Return the [x, y] coordinate for the center point of the cell that contains the specified text.  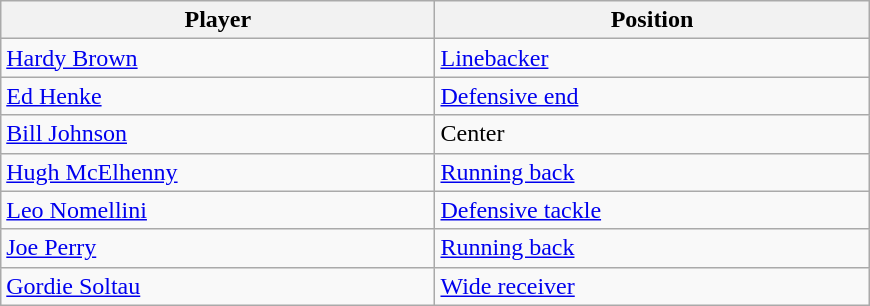
Linebacker [652, 58]
Hardy Brown [218, 58]
Defensive tackle [652, 210]
Joe Perry [218, 248]
Ed Henke [218, 96]
Center [652, 134]
Bill Johnson [218, 134]
Hugh McElhenny [218, 172]
Defensive end [652, 96]
Player [218, 20]
Position [652, 20]
Gordie Soltau [218, 286]
Wide receiver [652, 286]
Leo Nomellini [218, 210]
